Find where the given text appears and provide that cell's center as [X, Y] coordinate. 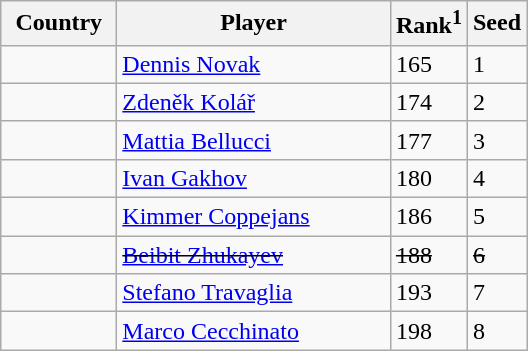
198 [428, 331]
Kimmer Coppejans [254, 217]
Mattia Bellucci [254, 140]
4 [496, 178]
2 [496, 102]
Seed [496, 24]
186 [428, 217]
3 [496, 140]
Stefano Travaglia [254, 293]
Marco Cecchinato [254, 331]
Rank1 [428, 24]
Country [59, 24]
188 [428, 255]
180 [428, 178]
1 [496, 64]
174 [428, 102]
Beibit Zhukayev [254, 255]
Ivan Gakhov [254, 178]
8 [496, 331]
5 [496, 217]
Player [254, 24]
165 [428, 64]
193 [428, 293]
7 [496, 293]
177 [428, 140]
6 [496, 255]
Dennis Novak [254, 64]
Zdeněk Kolář [254, 102]
